Return (x, y) of the center of cell containing provided text 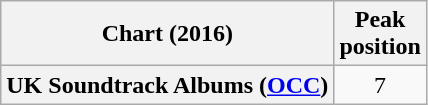
Peakposition (380, 34)
7 (380, 85)
Chart (2016) (168, 34)
UK Soundtrack Albums (OCC) (168, 85)
